Find where the given text appears and provide that cell's center as (x, y) coordinate. 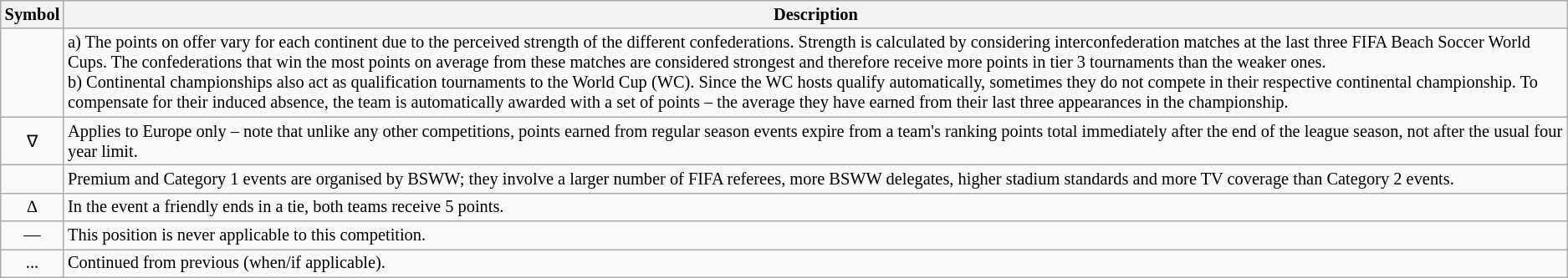
— (32, 235)
This position is never applicable to this competition. (816, 235)
∆ (32, 207)
Symbol (32, 14)
Description (816, 14)
In the event a friendly ends in a tie, both teams receive 5 points. (816, 207)
∇ (32, 141)
Continued from previous (when/if applicable). (816, 263)
... (32, 263)
